Search for the cell housing the specified text and yield its [x, y] center coordinate. 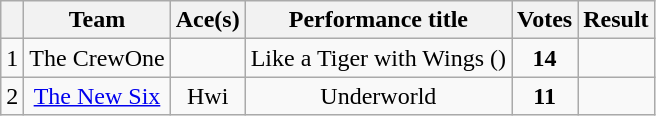
1 [12, 58]
2 [12, 96]
Votes [545, 20]
Ace(s) [208, 20]
Team [97, 20]
Result [616, 20]
Performance title [378, 20]
Hwi [208, 96]
The New Six [97, 96]
The CrewOne [97, 58]
Like a Tiger with Wings () [378, 58]
11 [545, 96]
14 [545, 58]
Underworld [378, 96]
